From the cell containing the given text, extract its center point as (x, y) coordinate. 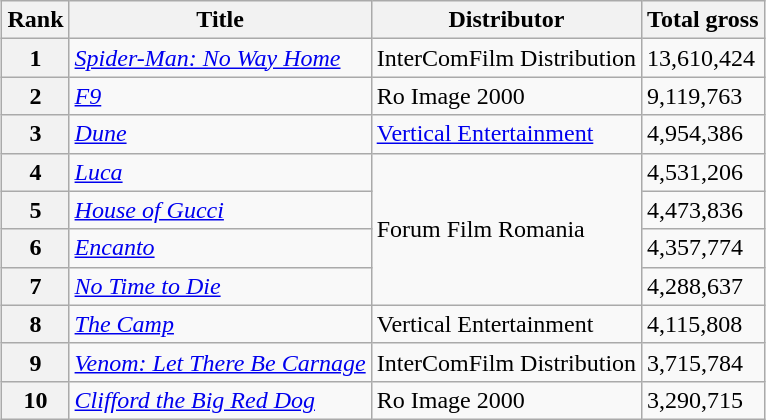
7 (36, 286)
No Time to Die (220, 286)
8 (36, 324)
Title (220, 20)
3 (36, 134)
2 (36, 96)
Clifford the Big Red Dog (220, 400)
6 (36, 248)
4,531,206 (703, 172)
Encanto (220, 248)
1 (36, 58)
F9 (220, 96)
9 (36, 362)
Luca (220, 172)
Dune (220, 134)
Rank (36, 20)
4,357,774 (703, 248)
Distributor (506, 20)
4,954,386 (703, 134)
9,119,763 (703, 96)
3,290,715 (703, 400)
Total gross (703, 20)
5 (36, 210)
The Camp (220, 324)
4 (36, 172)
4,115,808 (703, 324)
3,715,784 (703, 362)
Forum Film Romania (506, 229)
Spider-Man: No Way Home (220, 58)
10 (36, 400)
Venom: Let There Be Carnage (220, 362)
13,610,424 (703, 58)
4,288,637 (703, 286)
4,473,836 (703, 210)
House of Gucci (220, 210)
